Return the [X, Y] coordinate for the center point of the cell that contains the specified text.  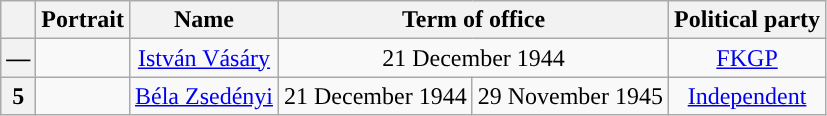
FKGP [748, 58]
István Vásáry [204, 58]
Name [204, 20]
Term of office [474, 20]
Political party [748, 20]
Béla Zsedényi [204, 96]
Portrait [83, 20]
— [18, 58]
29 November 1945 [570, 96]
5 [18, 96]
Independent [748, 96]
